For the text-containing cell, return its midpoint in [x, y] coordinate format. 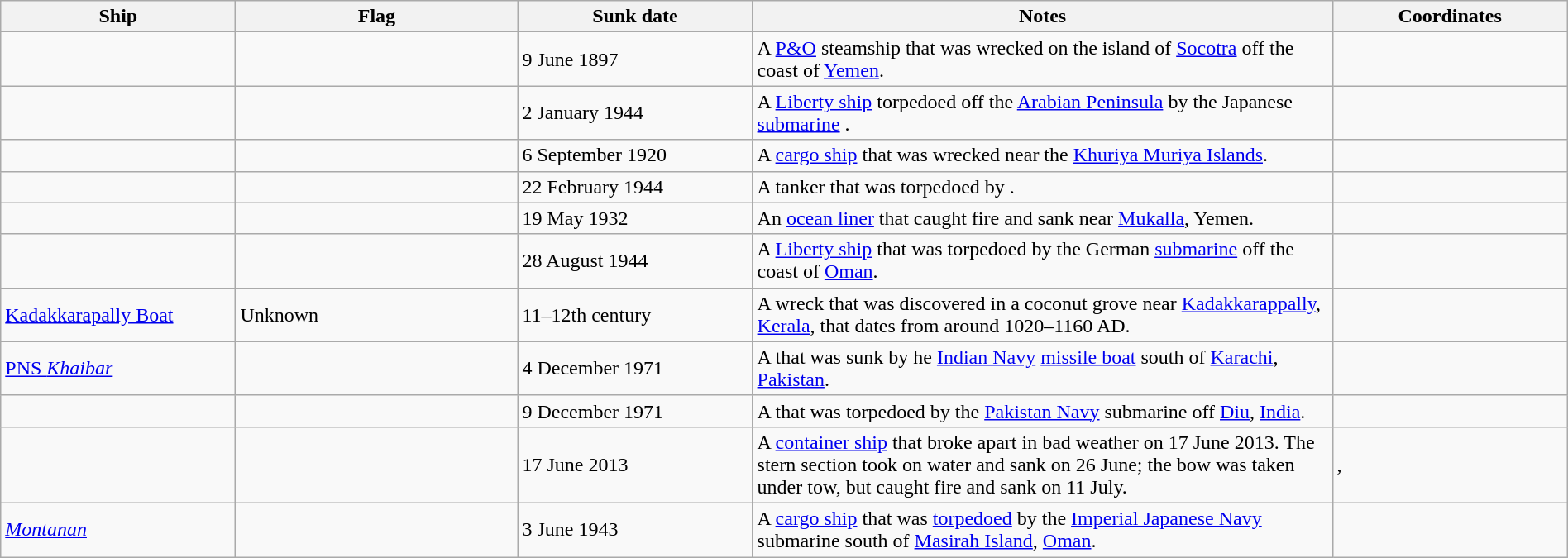
Sunk date [635, 17]
A wreck that was discovered in a coconut grove near Kadakkarappally, Kerala, that dates from around 1020–1160 AD. [1042, 314]
17 June 2013 [635, 465]
A cargo ship that was wrecked near the Khuriya Muriya Islands. [1042, 155]
22 February 1944 [635, 187]
A P&O steamship that was wrecked on the island of Socotra off the coast of Yemen. [1042, 60]
Coordinates [1450, 17]
9 December 1971 [635, 411]
Notes [1042, 17]
9 June 1897 [635, 60]
Flag [377, 17]
A Liberty ship that was torpedoed by the German submarine off the coast of Oman. [1042, 261]
A Liberty ship torpedoed off the Arabian Peninsula by the Japanese submarine . [1042, 112]
2 January 1944 [635, 112]
4 December 1971 [635, 369]
, [1450, 465]
Kadakkarapally Boat [118, 314]
A cargo ship that was torpedoed by the Imperial Japanese Navy submarine south of Masirah Island, Oman. [1042, 529]
A that was sunk by he Indian Navy missile boat south of Karachi, Pakistan. [1042, 369]
11–12th century [635, 314]
Ship [118, 17]
Unknown [377, 314]
3 June 1943 [635, 529]
28 August 1944 [635, 261]
A that was torpedoed by the Pakistan Navy submarine off Diu, India. [1042, 411]
6 September 1920 [635, 155]
Montanan [118, 529]
A tanker that was torpedoed by . [1042, 187]
An ocean liner that caught fire and sank near Mukalla, Yemen. [1042, 218]
19 May 1932 [635, 218]
PNS Khaibar [118, 369]
